Provide the [X, Y] coordinate of the cell's center where the given text is located.  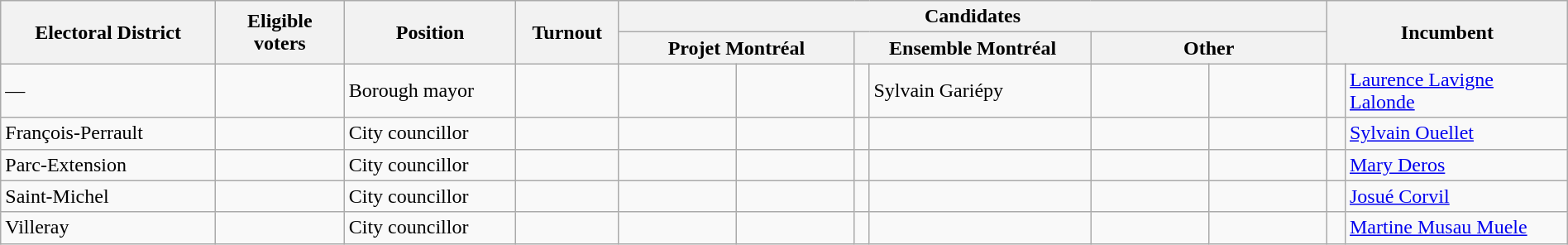
Martine Musau Muele [1456, 228]
Parc-Extension [108, 165]
Ensemble Montréal [973, 48]
Villeray [108, 228]
Projet Montréal [737, 48]
Eligible voters [280, 32]
Other [1209, 48]
Position [430, 32]
Incumbent [1447, 32]
Sylvain Gariépy [980, 91]
Sylvain Ouellet [1456, 133]
Josué Corvil [1456, 196]
Turnout [567, 32]
Saint-Michel [108, 196]
Mary Deros [1456, 165]
Borough mayor [430, 91]
Laurence Lavigne Lalonde [1456, 91]
François-Perrault [108, 133]
— [108, 91]
Electoral District [108, 32]
Candidates [973, 17]
